Provide the (x, y) coordinate of the cell's center where the given text is located.  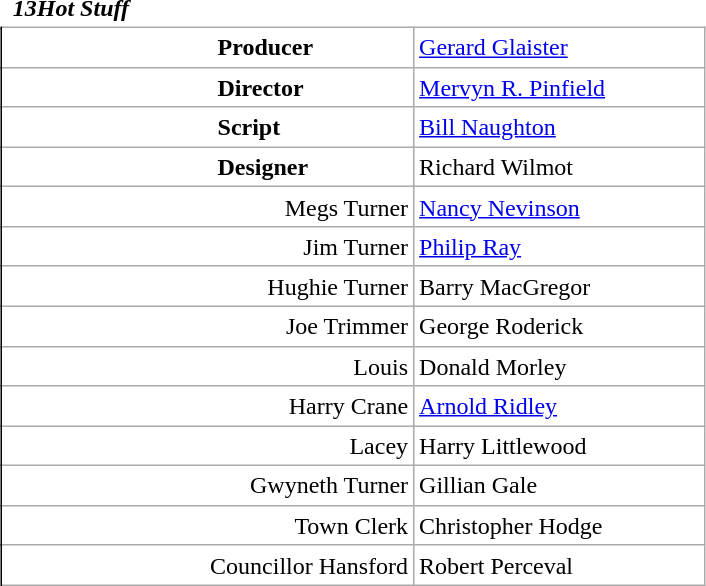
Town Clerk (208, 525)
Jim Turner (208, 247)
George Roderick (560, 326)
Designer (208, 167)
Director (208, 87)
Hughie Turner (208, 286)
Mervyn R. Pinfield (560, 87)
Philip Ray (560, 247)
Gwyneth Turner (208, 486)
Councillor Hansford (208, 565)
Christopher Hodge (560, 525)
Arnold Ridley (560, 406)
Richard Wilmot (560, 167)
Producer (208, 47)
Louis (208, 366)
Lacey (208, 446)
Megs Turner (208, 207)
Nancy Nevinson (560, 207)
Robert Perceval (560, 565)
Donald Morley (560, 366)
Gillian Gale (560, 486)
Barry MacGregor (560, 286)
Harry Littlewood (560, 446)
Harry Crane (208, 406)
Bill Naughton (560, 127)
Gerard Glaister (560, 47)
Script (208, 127)
Joe Trimmer (208, 326)
